Provide the (x, y) coordinate of the cell's center where the given text is located.  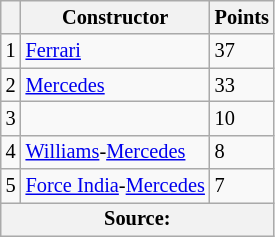
7 (242, 186)
Force India-Mercedes (116, 186)
3 (11, 118)
5 (11, 186)
37 (242, 51)
Mercedes (116, 85)
2 (11, 85)
Source: (138, 219)
33 (242, 85)
8 (242, 152)
10 (242, 118)
Constructor (116, 17)
Points (242, 17)
4 (11, 152)
Ferrari (116, 51)
1 (11, 51)
Williams-Mercedes (116, 152)
